Scan for the cell matching the given text and deliver its [x, y] coordinate at center. 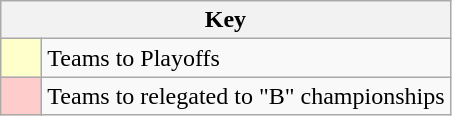
Key [226, 20]
Teams to Playoffs [246, 58]
Teams to relegated to "B" championships [246, 96]
